Provide the (x, y) coordinate of the cell's center where the given text is located.  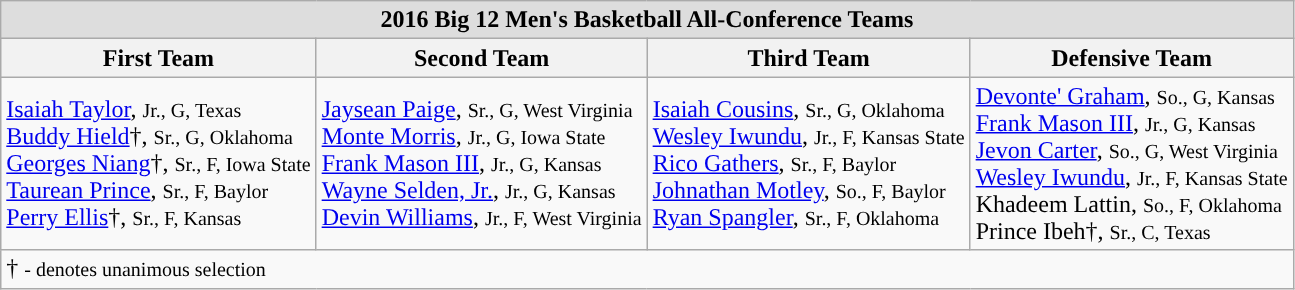
First Team (158, 58)
Defensive Team (1132, 58)
2016 Big 12 Men's Basketball All-Conference Teams (647, 20)
Third Team (808, 58)
† - denotes unanimous selection (647, 269)
Second Team (482, 58)
